Extract the (x, y) coordinate from the center of the cell holding the provided text.  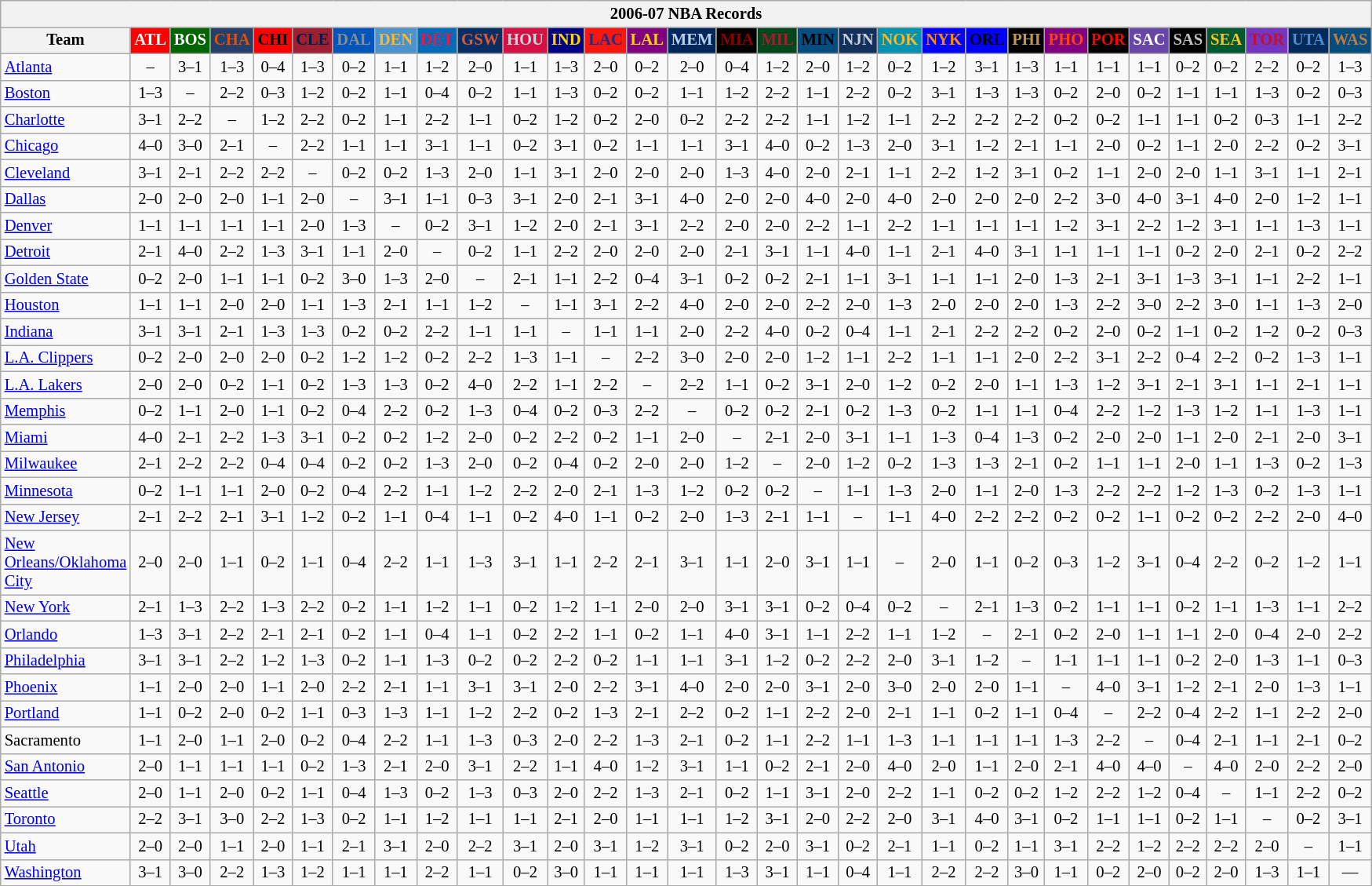
Team (66, 40)
SAC (1148, 40)
DAL (353, 40)
CHA (232, 40)
DEN (395, 40)
MEM (692, 40)
New York (66, 607)
MIA (737, 40)
L.A. Lakers (66, 385)
Cleveland (66, 173)
Miami (66, 437)
PHO (1066, 40)
MIL (778, 40)
Boston (66, 93)
WAS (1350, 40)
IND (566, 40)
NJN (858, 40)
Dallas (66, 199)
New Orleans/Oklahoma City (66, 563)
Indiana (66, 332)
Portland (66, 713)
BOS (190, 40)
POR (1108, 40)
Sacramento (66, 740)
HOU (526, 40)
Atlanta (66, 67)
Charlotte (66, 120)
CHI (273, 40)
Utah (66, 846)
TOR (1267, 40)
Golden State (66, 279)
San Antonio (66, 767)
Houston (66, 305)
2006-07 NBA Records (686, 13)
LAC (606, 40)
L.A. Clippers (66, 358)
SEA (1226, 40)
ATL (151, 40)
SAS (1188, 40)
New Jersey (66, 517)
CLE (312, 40)
Denver (66, 225)
DET (437, 40)
Memphis (66, 411)
Detroit (66, 252)
Milwaukee (66, 464)
Toronto (66, 819)
LAL (647, 40)
NYK (944, 40)
Seattle (66, 793)
— (1350, 873)
Minnesota (66, 490)
Philadelphia (66, 661)
Washington (66, 873)
GSW (480, 40)
NOK (901, 40)
Phoenix (66, 687)
PHI (1026, 40)
MIN (818, 40)
ORL (987, 40)
Chicago (66, 146)
Orlando (66, 634)
UTA (1308, 40)
